Output the (X, Y) coordinate of the center of the cell containing the given text.  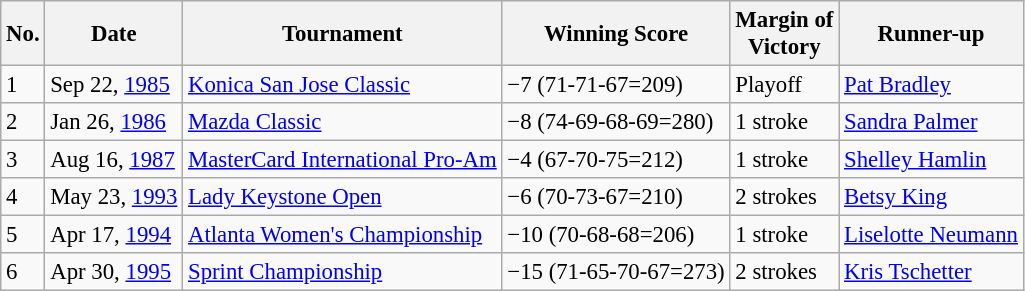
2 strokes (784, 197)
Lady Keystone Open (342, 197)
Apr 17, 1994 (114, 235)
Margin ofVictory (784, 34)
−8 (74-69-68-69=280) (616, 122)
Winning Score (616, 34)
Date (114, 34)
3 (23, 160)
Sandra Palmer (932, 122)
No. (23, 34)
Sep 22, 1985 (114, 85)
Pat Bradley (932, 85)
−7 (71-71-67=209) (616, 85)
−6 (70-73-67=210) (616, 197)
−4 (67-70-75=212) (616, 160)
Runner-up (932, 34)
Aug 16, 1987 (114, 160)
Betsy King (932, 197)
Shelley Hamlin (932, 160)
Mazda Classic (342, 122)
MasterCard International Pro-Am (342, 160)
Tournament (342, 34)
2 (23, 122)
Liselotte Neumann (932, 235)
4 (23, 197)
Atlanta Women's Championship (342, 235)
Playoff (784, 85)
May 23, 1993 (114, 197)
−10 (70-68-68=206) (616, 235)
Jan 26, 1986 (114, 122)
Konica San Jose Classic (342, 85)
1 (23, 85)
5 (23, 235)
